Capture the cell that displays the provided text and extract its [x, y] central coordinate. 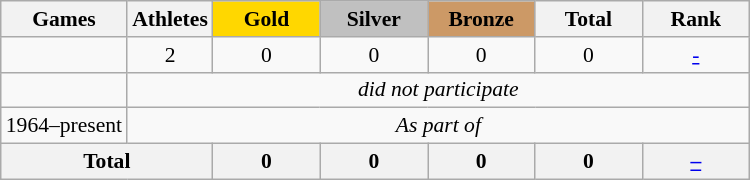
– [696, 162]
Silver [374, 19]
Rank [696, 19]
As part of [438, 126]
Games [64, 19]
1964–present [64, 126]
Athletes [170, 19]
2 [170, 55]
Gold [266, 19]
Bronze [482, 19]
did not participate [438, 90]
- [696, 55]
